Scan for the cell matching the given text and deliver its [x, y] coordinate at center. 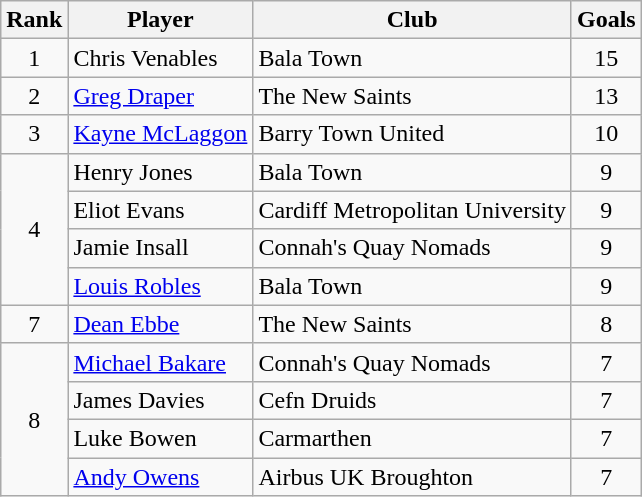
Cardiff Metropolitan University [412, 210]
2 [34, 96]
Goals [606, 20]
4 [34, 229]
Michael Bakare [160, 362]
Eliot Evans [160, 210]
3 [34, 134]
Kayne McLaggon [160, 134]
Carmarthen [412, 438]
15 [606, 58]
Luke Bowen [160, 438]
Andy Owens [160, 477]
Dean Ebbe [160, 324]
Airbus UK Broughton [412, 477]
James Davies [160, 400]
Henry Jones [160, 172]
Rank [34, 20]
Greg Draper [160, 96]
13 [606, 96]
Chris Venables [160, 58]
10 [606, 134]
Club [412, 20]
Jamie Insall [160, 248]
Cefn Druids [412, 400]
1 [34, 58]
Player [160, 20]
Louis Robles [160, 286]
Barry Town United [412, 134]
